Identify which cell holds the provided text, then report its [x, y] central coordinate. 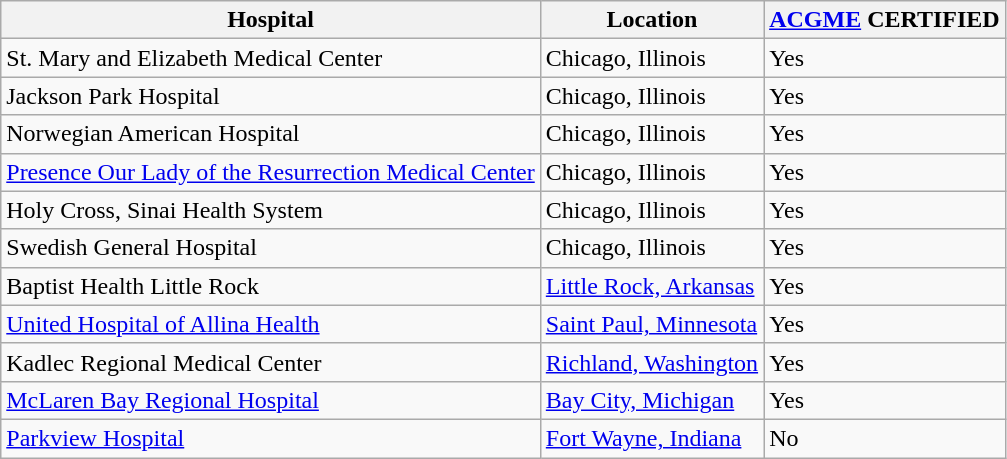
Parkview Hospital [271, 438]
Swedish General Hospital [271, 248]
Location [652, 20]
Presence Our Lady of the Resurrection Medical Center [271, 172]
Little Rock, Arkansas [652, 286]
Norwegian American Hospital [271, 134]
St. Mary and Elizabeth Medical Center [271, 58]
United Hospital of Allina Health [271, 324]
Holy Cross, Sinai Health System [271, 210]
Jackson Park Hospital [271, 96]
Fort Wayne, Indiana [652, 438]
Hospital [271, 20]
Baptist Health Little Rock [271, 286]
Kadlec Regional Medical Center [271, 362]
Bay City, Michigan [652, 400]
Saint Paul, Minnesota [652, 324]
McLaren Bay Regional Hospital [271, 400]
Richland, Washington [652, 362]
ACGME CERTIFIED [885, 20]
No [885, 438]
